Return (X, Y) of the center of cell containing provided text 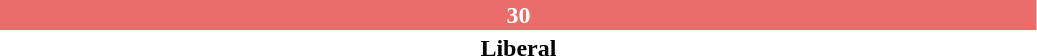
30 (518, 15)
